Capture the cell that displays the provided text and extract its [X, Y] central coordinate. 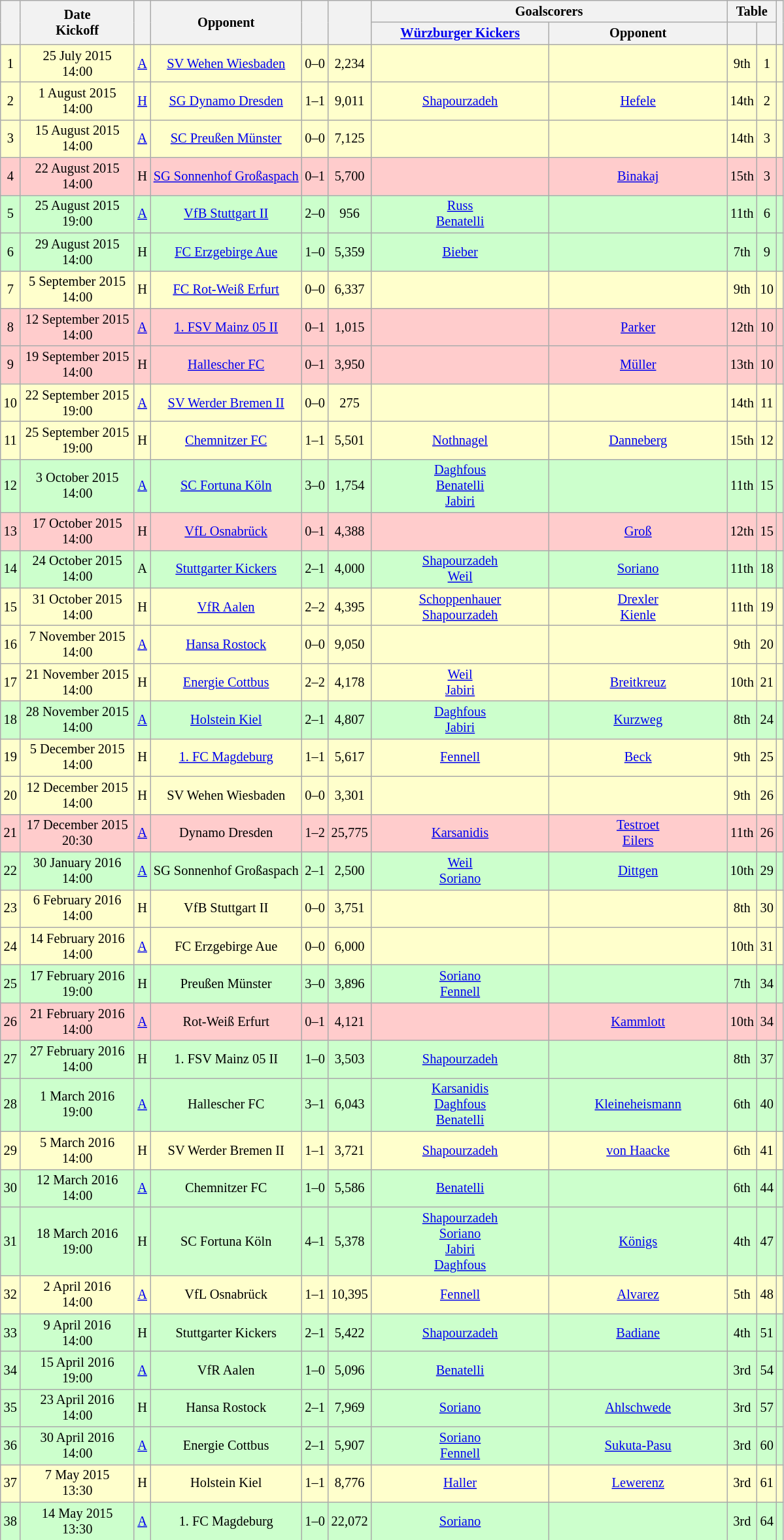
Parker [638, 327]
25 July 201514:00 [77, 63]
29 August 201514:00 [77, 252]
24 October 201514:00 [77, 569]
33 [10, 1333]
31 October 201514:00 [77, 607]
5,422 [350, 1333]
5,359 [350, 252]
Hefele [638, 101]
Müller [638, 365]
Shapourzadeh Weil [460, 569]
9,011 [350, 101]
35 [10, 1408]
7 May 201513:30 [77, 1483]
25 August 201519:00 [77, 214]
7,969 [350, 1408]
3,503 [350, 1059]
22 [10, 870]
2,500 [350, 870]
1,754 [350, 486]
17 [10, 682]
5,096 [350, 1370]
956 [350, 214]
8 [10, 327]
3,751 [350, 908]
61 [767, 1483]
13th [742, 365]
40 [767, 1104]
5 [10, 214]
19 September 201514:00 [77, 365]
16 [10, 644]
Sukuta-Pasu [638, 1446]
5,617 [350, 757]
Testroet Eilers [638, 833]
Kleineheismann [638, 1104]
Breitkreuz [638, 682]
Russ Benatelli [460, 214]
5,586 [350, 1188]
44 [767, 1188]
von Haacke [638, 1150]
14 May 201513:30 [77, 1521]
23 [10, 908]
36 [10, 1446]
SG Dynamo Dresden [226, 101]
12 March 201614:00 [77, 1188]
Drexler Kienle [638, 607]
Karsanidis [460, 833]
23 April 201614:00 [77, 1408]
2 April 201614:00 [77, 1295]
1,015 [350, 327]
28 November 201514:00 [77, 720]
18 March 201619:00 [77, 1241]
Badiane [638, 1333]
27 [10, 1059]
22,072 [350, 1521]
6,000 [350, 946]
3,896 [350, 984]
57 [767, 1408]
6 February 201614:00 [77, 908]
3,950 [350, 365]
2,234 [350, 63]
22 August 201514:00 [77, 177]
4,388 [350, 532]
Karsanidis Daghfous Benatelli [460, 1104]
7 [10, 290]
25 September 201519:00 [77, 440]
6,043 [350, 1104]
2–0 [315, 214]
Danneberg [638, 440]
54 [767, 1370]
8,776 [350, 1483]
Alvarez [638, 1295]
Weil Jabiri [460, 682]
6,337 [350, 290]
13 [10, 532]
275 [350, 403]
4,178 [350, 682]
17 December 201520:30 [77, 833]
Haller [460, 1483]
10,395 [350, 1295]
7,125 [350, 139]
FC Rot-Weiß Erfurt [226, 290]
Dynamo Dresden [226, 833]
9,050 [350, 644]
Beck [638, 757]
Würzburger Kickers [460, 33]
15 April 201619:00 [77, 1370]
3–1 [315, 1104]
Lewerenz [638, 1483]
64 [767, 1521]
5 December 201514:00 [77, 757]
Bieber [460, 252]
Table [752, 11]
1 August 201514:00 [77, 101]
Ahlschwede [638, 1408]
Shapourzadeh Soriano Jabiri Daghfous [460, 1241]
21 November 201514:00 [77, 682]
51 [767, 1333]
9 April 201614:00 [77, 1333]
5,378 [350, 1241]
14 [10, 569]
Weil Soriano [460, 870]
Nothnagel [460, 440]
Schoppenhauer Shapourzadeh [460, 607]
21 February 201614:00 [77, 1021]
Goalscorers [549, 11]
4,807 [350, 720]
4 [10, 177]
12 December 201514:00 [77, 795]
14 February 201614:00 [77, 946]
Daghfous Benatelli Jabiri [460, 486]
7 November 201514:00 [77, 644]
Preußen Münster [226, 984]
47 [767, 1241]
SC Preußen Münster [226, 139]
4–1 [315, 1241]
5,700 [350, 177]
Kurzweg [638, 720]
60 [767, 1446]
25,775 [350, 833]
5,501 [350, 440]
38 [10, 1521]
Binakaj [638, 177]
12 September 201514:00 [77, 327]
Kammlott [638, 1021]
5,907 [350, 1446]
1–2 [315, 833]
5 March 201614:00 [77, 1150]
32 [10, 1295]
Daghfous Jabiri [460, 720]
48 [767, 1295]
30 April 201614:00 [77, 1446]
Dittgen [638, 870]
3,721 [350, 1150]
30 January 201614:00 [77, 870]
17 October 201514:00 [77, 532]
5th [742, 1295]
22 September 201519:00 [77, 403]
Rot-Weiß Erfurt [226, 1021]
4,000 [350, 569]
15 August 201514:00 [77, 139]
3,301 [350, 795]
5 September 201514:00 [77, 290]
27 February 201614:00 [77, 1059]
17 February 201619:00 [77, 984]
41 [767, 1150]
4,395 [350, 607]
DateKickoff [77, 22]
1 March 201619:00 [77, 1104]
28 [10, 1104]
Königs [638, 1241]
4,121 [350, 1021]
3 October 201514:00 [77, 486]
Groß [638, 532]
